Search for the cell housing the specified text and yield its (X, Y) center coordinate. 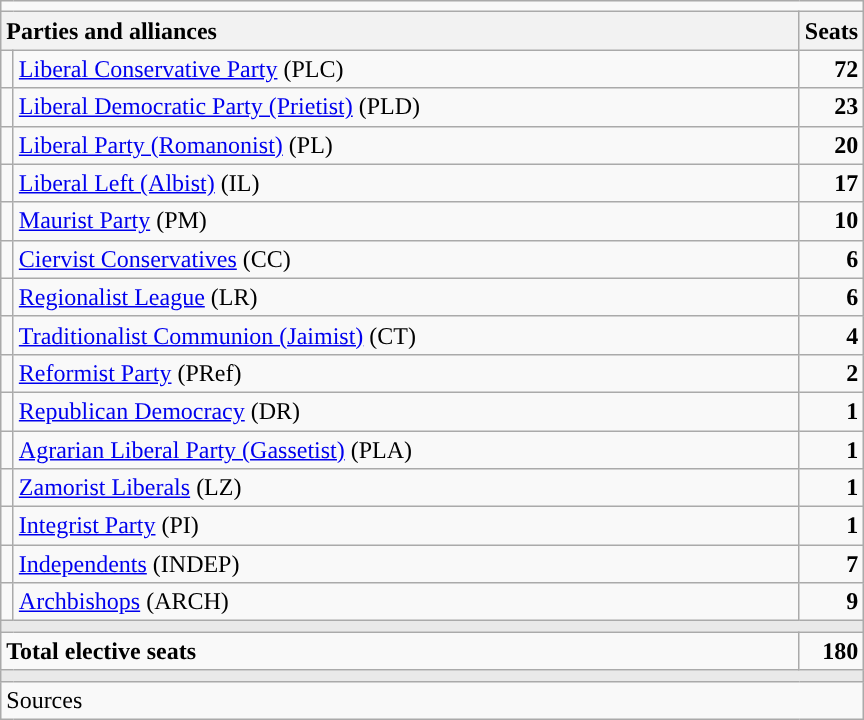
Integrist Party (PI) (406, 526)
Reformist Party (PRef) (406, 373)
4 (831, 335)
Agrarian Liberal Party (Gassetist) (PLA) (406, 449)
7 (831, 564)
17 (831, 183)
Traditionalist Communion (Jaimist) (CT) (406, 335)
Archbishops (ARCH) (406, 602)
Ciervist Conservatives (CC) (406, 259)
Sources (432, 700)
Independents (INDEP) (406, 564)
Liberal Conservative Party (PLC) (406, 69)
10 (831, 221)
20 (831, 145)
Zamorist Liberals (LZ) (406, 488)
Liberal Left (Albist) (IL) (406, 183)
Liberal Party (Romanonist) (PL) (406, 145)
Liberal Democratic Party (Prietist) (PLD) (406, 107)
2 (831, 373)
23 (831, 107)
72 (831, 69)
Total elective seats (400, 651)
Seats (831, 31)
Maurist Party (PM) (406, 221)
Parties and alliances (400, 31)
9 (831, 602)
Regionalist League (LR) (406, 297)
Republican Democracy (DR) (406, 411)
180 (831, 651)
